Identify which cell holds the provided text, then report its [x, y] central coordinate. 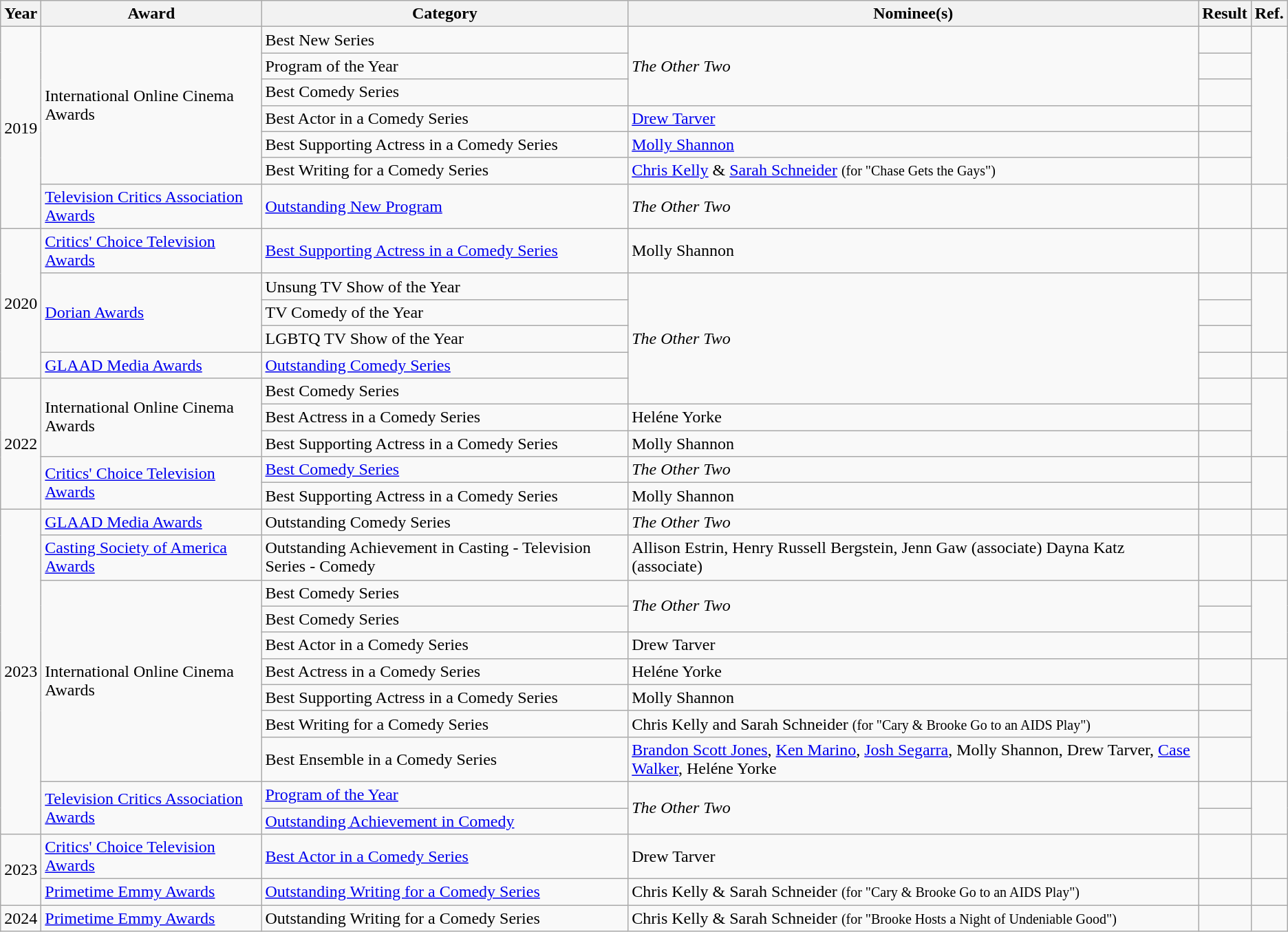
Ref. [1269, 14]
2019 [21, 128]
2020 [21, 303]
Year [21, 14]
Brandon Scott Jones, Ken Marino, Josh Segarra, Molly Shannon, Drew Tarver, Case Walker, Heléne Yorke [914, 759]
2024 [21, 918]
LGBTQ TV Show of the Year [444, 338]
Dorian Awards [151, 312]
Chris Kelly & Sarah Schneider (for "Brooke Hosts a Night of Undeniable Good") [914, 918]
Outstanding Achievement in Comedy [444, 821]
Chris Kelly & Sarah Schneider (for "Chase Gets the Gays") [914, 171]
Outstanding New Program [444, 206]
2022 [21, 444]
Allison Estrin, Henry Russell Bergstein, Jenn Gaw (associate) Dayna Katz (associate) [914, 557]
Category [444, 14]
Unsung TV Show of the Year [444, 286]
Nominee(s) [914, 14]
Chris Kelly and Sarah Schneider (for "Cary & Brooke Go to an AIDS Play") [914, 724]
Casting Society of America Awards [151, 557]
Best New Series [444, 40]
Result [1225, 14]
Award [151, 14]
TV Comedy of the Year [444, 312]
Chris Kelly & Sarah Schneider (for "Cary & Brooke Go to an AIDS Play") [914, 892]
Outstanding Achievement in Casting - Television Series - Comedy [444, 557]
Best Ensemble in a Comedy Series [444, 759]
